Provide the (x, y) coordinate of the cell's center where the given text is located.  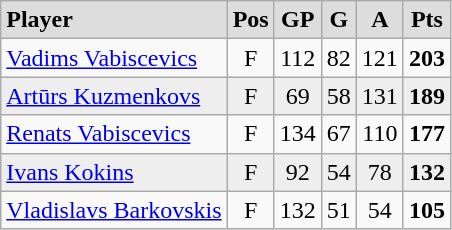
69 (298, 96)
112 (298, 58)
Artūrs Kuzmenkovs (114, 96)
Vadims Vabiscevics (114, 58)
Ivans Kokins (114, 172)
177 (426, 134)
82 (338, 58)
Vladislavs Barkovskis (114, 210)
Player (114, 20)
189 (426, 96)
Pts (426, 20)
203 (426, 58)
G (338, 20)
105 (426, 210)
GP (298, 20)
Pos (250, 20)
Renats Vabiscevics (114, 134)
110 (380, 134)
92 (298, 172)
78 (380, 172)
67 (338, 134)
121 (380, 58)
134 (298, 134)
51 (338, 210)
A (380, 20)
58 (338, 96)
131 (380, 96)
